Detect which cell encompasses the target text, then output its (x, y) center coordinate. 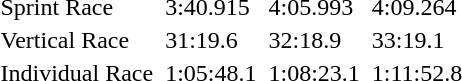
32:18.9 (314, 40)
31:19.6 (211, 40)
